Return the [x, y] coordinate for the center point of the cell that contains the specified text.  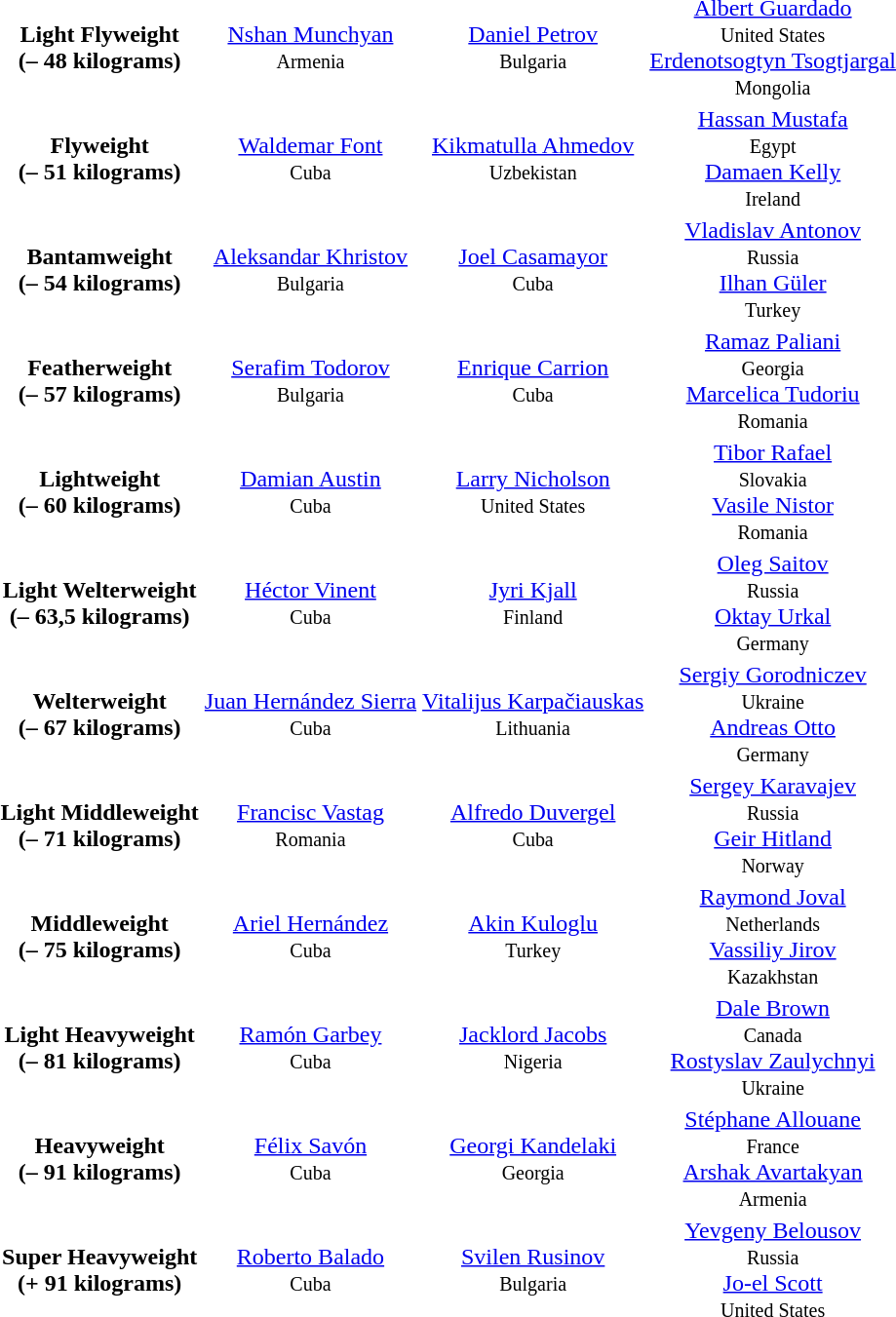
Waldemar FontCuba [310, 158]
Georgi KandelakiGeorgia [533, 1158]
Ramón GarbeyCuba [310, 1047]
Francisc VastagRomania [310, 825]
Jyri KjallFinland [533, 602]
Larry NicholsonUnited States [533, 491]
Héctor VinentCuba [310, 602]
Alfredo DuvergelCuba [533, 825]
Enrique CarrionCuba [533, 380]
Jacklord JacobsNigeria [533, 1047]
Ariel HernándezCuba [310, 936]
Vitalijus KarpačiauskasLithuania [533, 714]
Kikmatulla AhmedovUzbekistan [533, 158]
Juan Hernández SierraCuba [310, 714]
Serafim TodorovBulgaria [310, 380]
Akin KulogluTurkey [533, 936]
Félix SavónCuba [310, 1158]
Joel CasamayorCuba [533, 269]
Damian AustinCuba [310, 491]
Aleksandar KhristovBulgaria [310, 269]
